For the text-containing cell, return its midpoint in [X, Y] coordinate format. 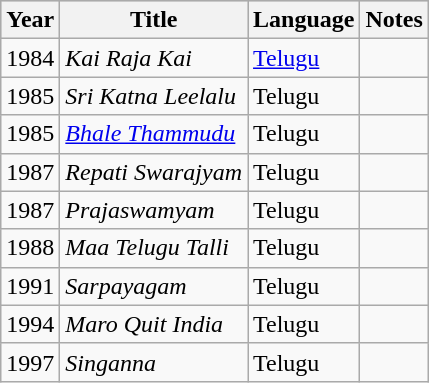
1997 [30, 362]
Language [304, 20]
Bhale Thammudu [154, 134]
Repati Swarajyam [154, 172]
Title [154, 20]
1991 [30, 286]
Notes [394, 20]
Sri Katna Leelalu [154, 96]
Sarpayagam [154, 286]
1988 [30, 248]
Maa Telugu Talli [154, 248]
Prajaswamyam [154, 210]
1984 [30, 58]
1994 [30, 324]
Maro Quit India [154, 324]
Year [30, 20]
Kai Raja Kai [154, 58]
Singanna [154, 362]
